Provide the [x, y] coordinate of the cell's center where the given text is located.  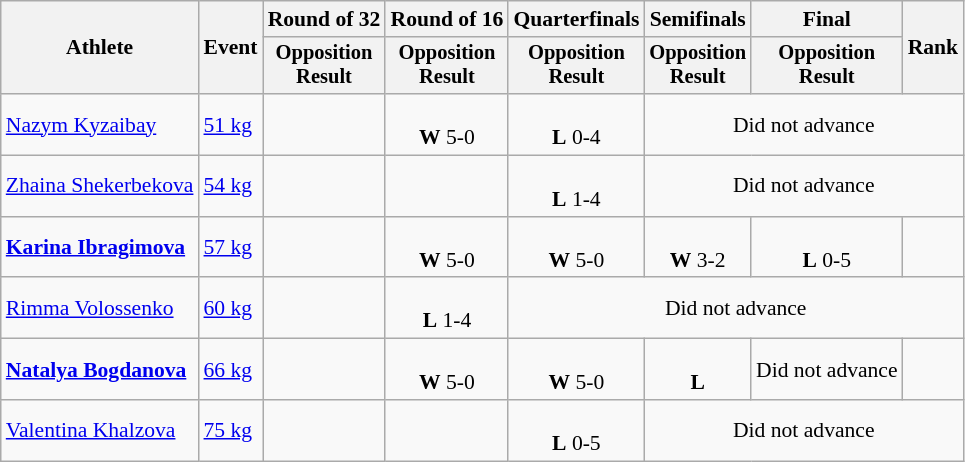
L 0-4 [576, 124]
66 kg [230, 370]
Valentina Khalzova [100, 430]
Rimma Volossenko [100, 308]
Athlete [100, 48]
Karina Ibragimova [100, 248]
Semifinals [698, 19]
60 kg [230, 308]
Zhaina Shekerbekova [100, 186]
W 3-2 [698, 248]
Quarterfinals [576, 19]
75 kg [230, 430]
Natalya Bogdanova [100, 370]
57 kg [230, 248]
Round of 32 [324, 19]
51 kg [230, 124]
Rank [934, 48]
L [698, 370]
Event [230, 48]
Nazym Kyzaibay [100, 124]
54 kg [230, 186]
Round of 16 [446, 19]
Final [827, 19]
